Provide the [x, y] coordinate of the cell's center where the given text is located.  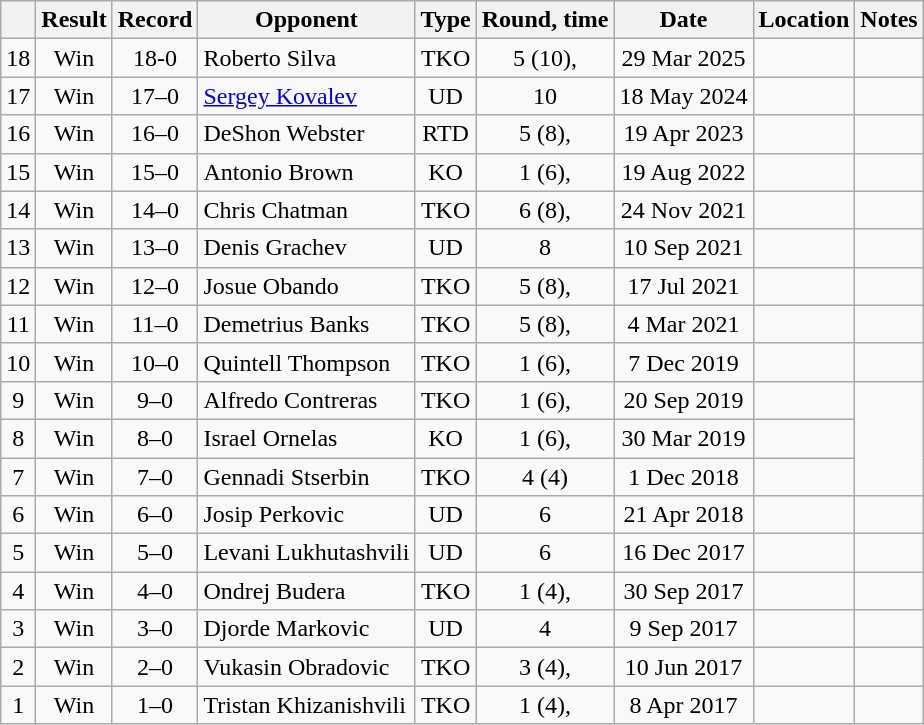
8 Apr 2017 [684, 705]
18 May 2024 [684, 96]
9 Sep 2017 [684, 629]
14–0 [155, 210]
13–0 [155, 248]
10 Sep 2021 [684, 248]
3 [18, 629]
Gennadi Stserbin [306, 477]
DeShon Webster [306, 134]
24 Nov 2021 [684, 210]
29 Mar 2025 [684, 58]
6–0 [155, 515]
Djorde Markovic [306, 629]
5–0 [155, 553]
Opponent [306, 20]
Record [155, 20]
Type [446, 20]
9–0 [155, 400]
12 [18, 286]
3 (4), [545, 667]
5 (10), [545, 58]
Sergey Kovalev [306, 96]
Tristan Khizanishvili [306, 705]
Israel Ornelas [306, 438]
18 [18, 58]
15–0 [155, 172]
2–0 [155, 667]
17 Jul 2021 [684, 286]
11 [18, 324]
Chris Chatman [306, 210]
17–0 [155, 96]
11–0 [155, 324]
20 Sep 2019 [684, 400]
7 [18, 477]
RTD [446, 134]
14 [18, 210]
16 [18, 134]
4 (4) [545, 477]
Antonio Brown [306, 172]
21 Apr 2018 [684, 515]
Levani Lukhutashvili [306, 553]
Denis Grachev [306, 248]
19 Aug 2022 [684, 172]
16–0 [155, 134]
8–0 [155, 438]
10–0 [155, 362]
5 [18, 553]
9 [18, 400]
Roberto Silva [306, 58]
18-0 [155, 58]
2 [18, 667]
19 Apr 2023 [684, 134]
Josue Obando [306, 286]
10 Jun 2017 [684, 667]
12–0 [155, 286]
1 [18, 705]
7 Dec 2019 [684, 362]
Round, time [545, 20]
13 [18, 248]
Location [804, 20]
Notes [889, 20]
Result [74, 20]
30 Mar 2019 [684, 438]
1 Dec 2018 [684, 477]
6 (8), [545, 210]
3–0 [155, 629]
7–0 [155, 477]
30 Sep 2017 [684, 591]
Josip Perkovic [306, 515]
Ondrej Budera [306, 591]
15 [18, 172]
Quintell Thompson [306, 362]
Vukasin Obradovic [306, 667]
4 Mar 2021 [684, 324]
4–0 [155, 591]
Alfredo Contreras [306, 400]
1–0 [155, 705]
17 [18, 96]
Date [684, 20]
16 Dec 2017 [684, 553]
Demetrius Banks [306, 324]
